Capture the cell that displays the provided text and extract its [x, y] central coordinate. 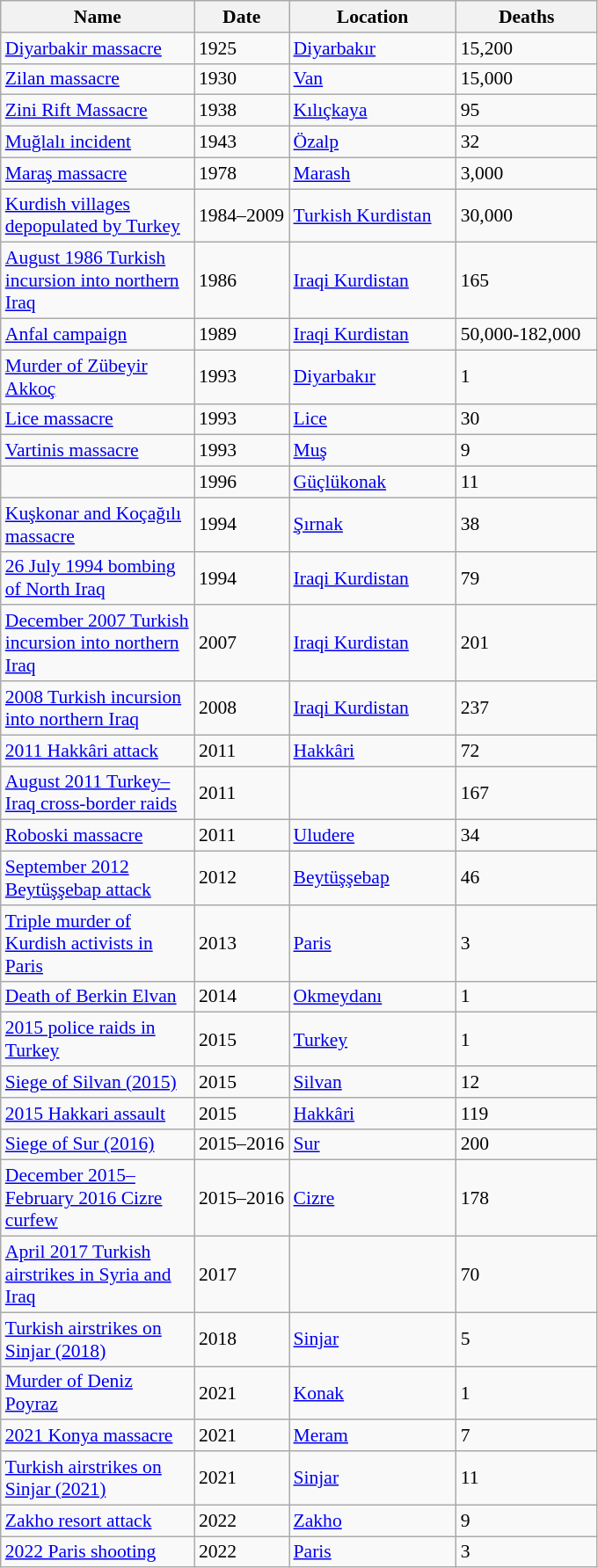
Death of Berkin Elvan [98, 997]
3,000 [527, 173]
2015 police raids in Turkey [98, 1039]
Kılıçkaya [372, 111]
September 2012 Beytüşşebap attack [98, 879]
Kuşkonar and Koçağılı massacre [98, 524]
Date [242, 17]
Location [372, 17]
2014 [242, 997]
38 [527, 524]
15,200 [527, 48]
165 [527, 281]
2008 [242, 708]
237 [527, 708]
1930 [242, 79]
August 2011 Turkey–Iraq cross-border raids [98, 793]
Kurdish villages depopulated by Turkey [98, 216]
50,000-182,000 [527, 335]
2012 [242, 879]
Murder of Deniz Poyraz [98, 1392]
2011 Hakkâri attack [98, 751]
12 [527, 1082]
Roboski massacre [98, 836]
2021 Konya massacre [98, 1436]
30,000 [527, 216]
Zakho [372, 1521]
2022 Paris shooting [98, 1552]
Siege of Sur (2016) [98, 1144]
46 [527, 879]
2013 [242, 944]
Siege of Silvan (2015) [98, 1082]
Muş [372, 451]
Uludere [372, 836]
1986 [242, 281]
7 [527, 1436]
Silvan [372, 1082]
178 [527, 1199]
1938 [242, 111]
Zini Rift Massacre [98, 111]
December 2015–February 2016 Cizre curfew [98, 1199]
5 [527, 1339]
95 [527, 111]
Muğlalı incident [98, 142]
Zakho resort attack [98, 1521]
December 2007 Turkish incursion into northern Iraq [98, 643]
72 [527, 751]
Marash [372, 173]
1989 [242, 335]
2008 Turkish incursion into northern Iraq [98, 708]
32 [527, 142]
Diyarbakir massacre [98, 48]
1984–2009 [242, 216]
April 2017 Turkish airstrikes in Syria and Iraq [98, 1274]
Şırnak [372, 524]
Güçlükonak [372, 483]
Anfal campaign [98, 335]
79 [527, 578]
Vartinis massacre [98, 451]
Lice massacre [98, 419]
Okmeydanı [372, 997]
Name [98, 17]
26 July 1994 bombing of North Iraq [98, 578]
Murder of Zübeyir Akkoç [98, 376]
Turkish Kurdistan [372, 216]
Lice [372, 419]
1943 [242, 142]
1925 [242, 48]
Turkish airstrikes on Sinjar (2018) [98, 1339]
34 [527, 836]
Turkey [372, 1039]
30 [527, 419]
Zilan massacre [98, 79]
Triple murder of Kurdish activists in Paris [98, 944]
Turkish airstrikes on Sinjar (2021) [98, 1478]
Maraş massacre [98, 173]
70 [527, 1274]
200 [527, 1144]
201 [527, 643]
1978 [242, 173]
2015 Hakkari assault [98, 1114]
2017 [242, 1274]
Özalp [372, 142]
Beytüşşebap [372, 879]
Sur [372, 1144]
2007 [242, 643]
Meram [372, 1436]
August 1986 Turkish incursion into northern Iraq [98, 281]
15,000 [527, 79]
167 [527, 793]
Van [372, 79]
119 [527, 1114]
Cizre [372, 1199]
2018 [242, 1339]
Deaths [527, 17]
1996 [242, 483]
Konak [372, 1392]
